Return the (x, y) coordinate for the center point of the cell that contains the specified text.  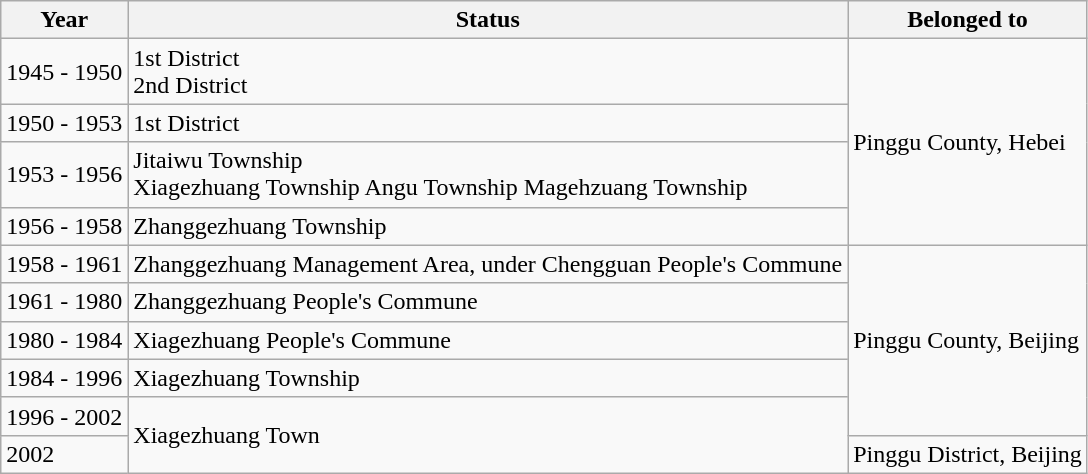
Pinggu County, Beijing (968, 340)
1st District (488, 123)
Xiagezhuang People's Commune (488, 340)
1984 - 1996 (64, 378)
Status (488, 20)
Belonged to (968, 20)
1953 - 1956 (64, 174)
1st District2nd District (488, 72)
1980 - 1984 (64, 340)
Xiagezhuang Township (488, 378)
1950 - 1953 (64, 123)
Zhanggezhuang People's Commune (488, 302)
1996 - 2002 (64, 416)
Year (64, 20)
1961 - 1980 (64, 302)
Pinggu District, Beijing (968, 454)
Zhanggezhuang Township (488, 226)
Jitaiwu TownshipXiagezhuang Township Angu Township Magehzuang Township (488, 174)
1958 - 1961 (64, 264)
2002 (64, 454)
Zhanggezhuang Management Area, under Chengguan People's Commune (488, 264)
Xiagezhuang Town (488, 435)
Pinggu County, Hebei (968, 142)
1945 - 1950 (64, 72)
1956 - 1958 (64, 226)
